Detect which cell encompasses the target text, then output its [x, y] center coordinate. 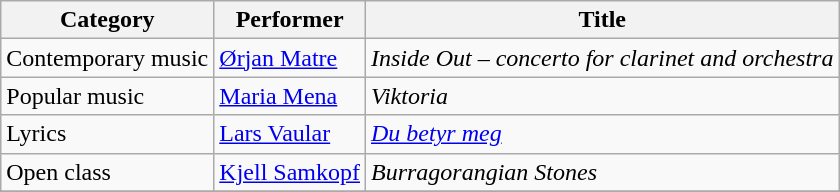
Kjell Samkopf [290, 172]
Open class [108, 172]
Ørjan Matre [290, 58]
Maria Mena [290, 96]
Title [602, 20]
Lars Vaular [290, 134]
Category [108, 20]
Performer [290, 20]
Contemporary music [108, 58]
Popular music [108, 96]
Burragorangian Stones [602, 172]
Du betyr meg [602, 134]
Viktoria [602, 96]
Inside Out – concerto for clarinet and orchestra [602, 58]
Lyrics [108, 134]
